Pinpoint the cell where the given text exists, returning its [x, y] midpoint coordinate. 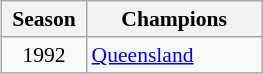
Season [44, 19]
Champions [174, 19]
Queensland [174, 55]
1992 [44, 55]
